Find where the given text appears and provide that cell's center as (x, y) coordinate. 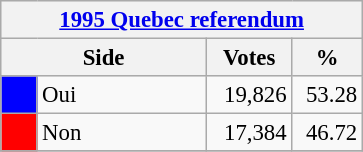
Oui (122, 95)
Votes (249, 58)
53.28 (328, 95)
% (328, 58)
19,826 (249, 95)
17,384 (249, 133)
Side (104, 58)
Non (122, 133)
46.72 (328, 133)
1995 Quebec referendum (182, 20)
